Extract the (X, Y) coordinate from the center of the cell holding the provided text.  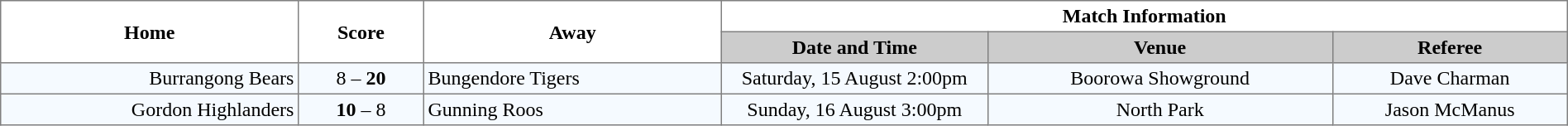
Referee (1450, 47)
Gordon Highlanders (150, 109)
Burrangong Bears (150, 79)
10 – 8 (361, 109)
Away (572, 31)
North Park (1159, 109)
Dave Charman (1450, 79)
Jason McManus (1450, 109)
Sunday, 16 August 3:00pm (854, 109)
Saturday, 15 August 2:00pm (854, 79)
Venue (1159, 47)
Home (150, 31)
Match Information (1145, 17)
8 – 20 (361, 79)
Boorowa Showground (1159, 79)
Bungendore Tigers (572, 79)
Score (361, 31)
Gunning Roos (572, 109)
Date and Time (854, 47)
